Locate the cell with the specified text and output its [x, y] center coordinate. 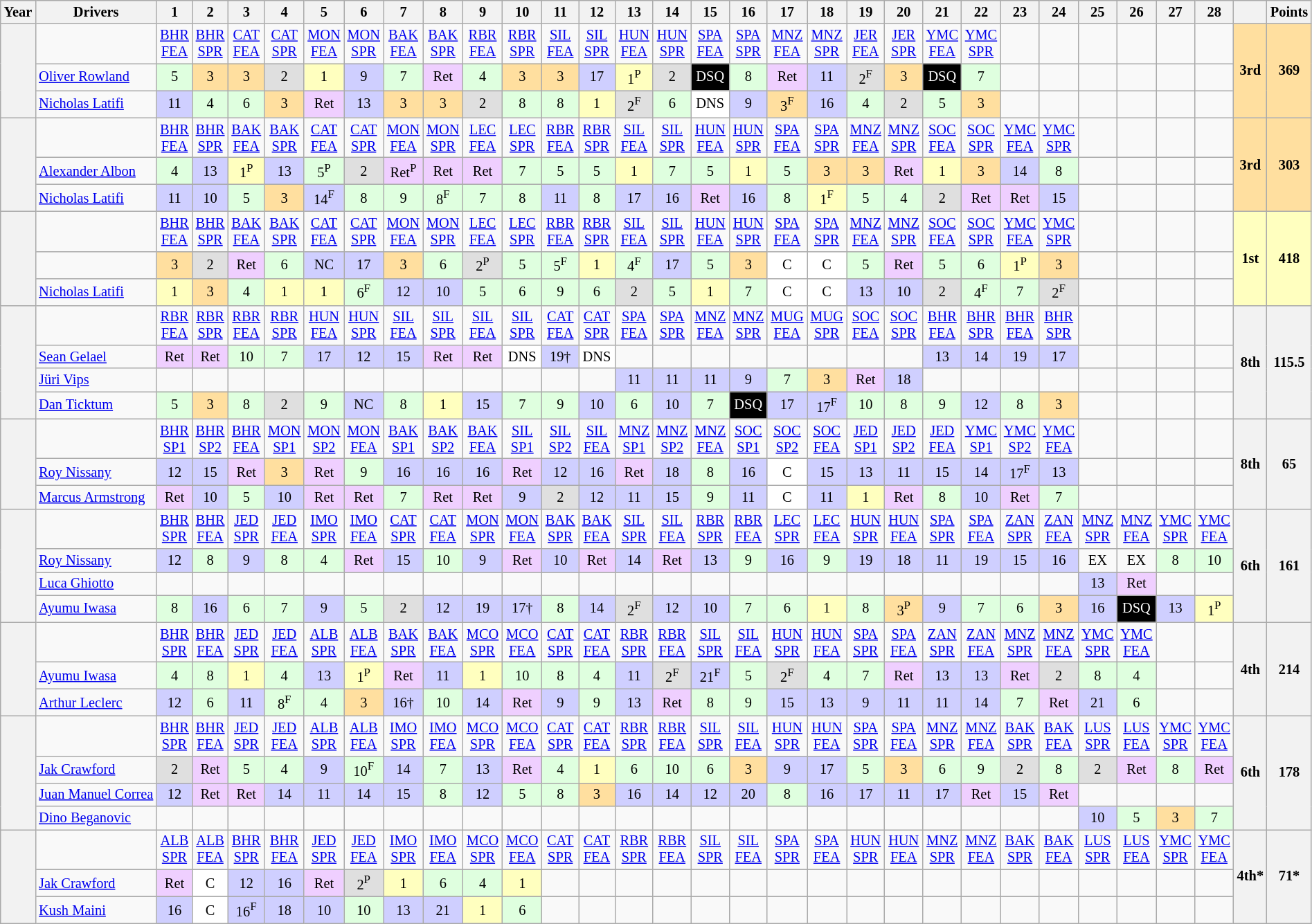
Jüri Vips [96, 380]
Drivers [96, 12]
5P [324, 170]
Dino Beganovic [96, 818]
Year [18, 12]
19† [561, 356]
Arthur Leclerc [96, 702]
YMCSP2 [1020, 439]
214 [1289, 669]
16F [246, 909]
BHRSP2 [210, 439]
3P [904, 609]
23 [1020, 12]
26 [1136, 12]
Points [1289, 12]
MONSP2 [324, 439]
JEDSP2 [904, 439]
3F [787, 104]
Oliver Rowland [96, 78]
14F [324, 198]
10F [364, 770]
22 [981, 12]
YMCSP1 [981, 439]
178 [1289, 772]
24 [1059, 12]
JERFEA [865, 44]
MUGFEA [787, 325]
1F [827, 198]
Kush Maini [96, 909]
Sean Gelael [96, 356]
Juan Manuel Correa [96, 795]
SOCSP2 [787, 439]
115.5 [1289, 362]
BAKSP1 [403, 439]
6F [364, 292]
1st [1250, 258]
JERSPR [904, 44]
25 [1097, 12]
MUGSPR [827, 325]
17† [522, 609]
5F [561, 264]
4th* [1250, 876]
16† [403, 702]
MONSP1 [284, 439]
SILSP1 [522, 439]
418 [1289, 258]
RetP [403, 170]
161 [1289, 565]
BAKSP2 [443, 439]
Luca Ghiotto [96, 583]
21F [710, 676]
71* [1289, 876]
Alexander Albon [96, 170]
4th [1250, 669]
28 [1214, 12]
Marcus Armstrong [96, 497]
65 [1289, 464]
JEDSP1 [865, 439]
303 [1289, 165]
27 [1176, 12]
MNZSP2 [672, 439]
369 [1289, 71]
MNZSP1 [634, 439]
BHRSP1 [174, 439]
SILSP2 [561, 439]
Dan Ticktum [96, 406]
SOCSP1 [748, 439]
